Find where the given text appears and provide that cell's center as (X, Y) coordinate. 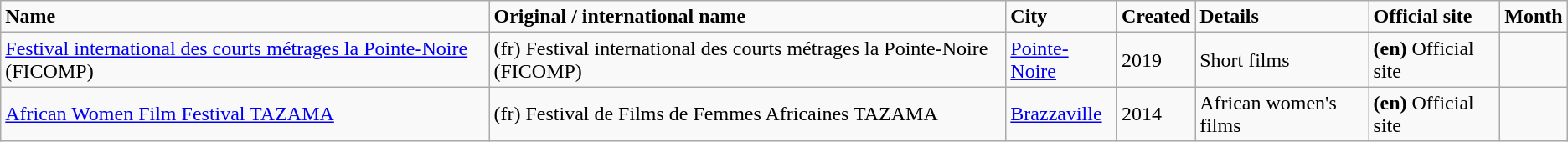
City (1062, 17)
Name (245, 17)
African Women Film Festival TAZAMA (245, 114)
2014 (1156, 114)
Original / international name (747, 17)
Month (1534, 17)
Details (1282, 17)
Brazzaville (1062, 114)
2019 (1156, 60)
Official site (1434, 17)
Festival international des courts métrages la Pointe-Noire (FICOMP) (245, 60)
(fr) Festival international des courts métrages la Pointe-Noire (FICOMP) (747, 60)
(fr) Festival de Films de Femmes Africaines TAZAMA (747, 114)
Created (1156, 17)
African women's films (1282, 114)
Short films (1282, 60)
Pointe-Noire (1062, 60)
